Capture the cell that displays the provided text and extract its [x, y] central coordinate. 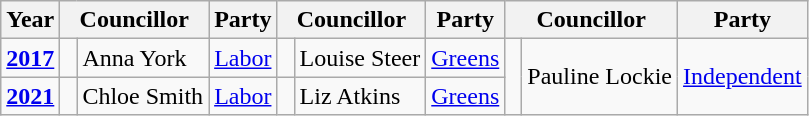
Liz Atkins [360, 96]
Pauline Lockie [600, 77]
2021 [30, 96]
2017 [30, 58]
Anna York [143, 58]
Independent [743, 77]
Year [30, 20]
Louise Steer [360, 58]
Chloe Smith [143, 96]
